Find where the given text appears and provide that cell's center as (X, Y) coordinate. 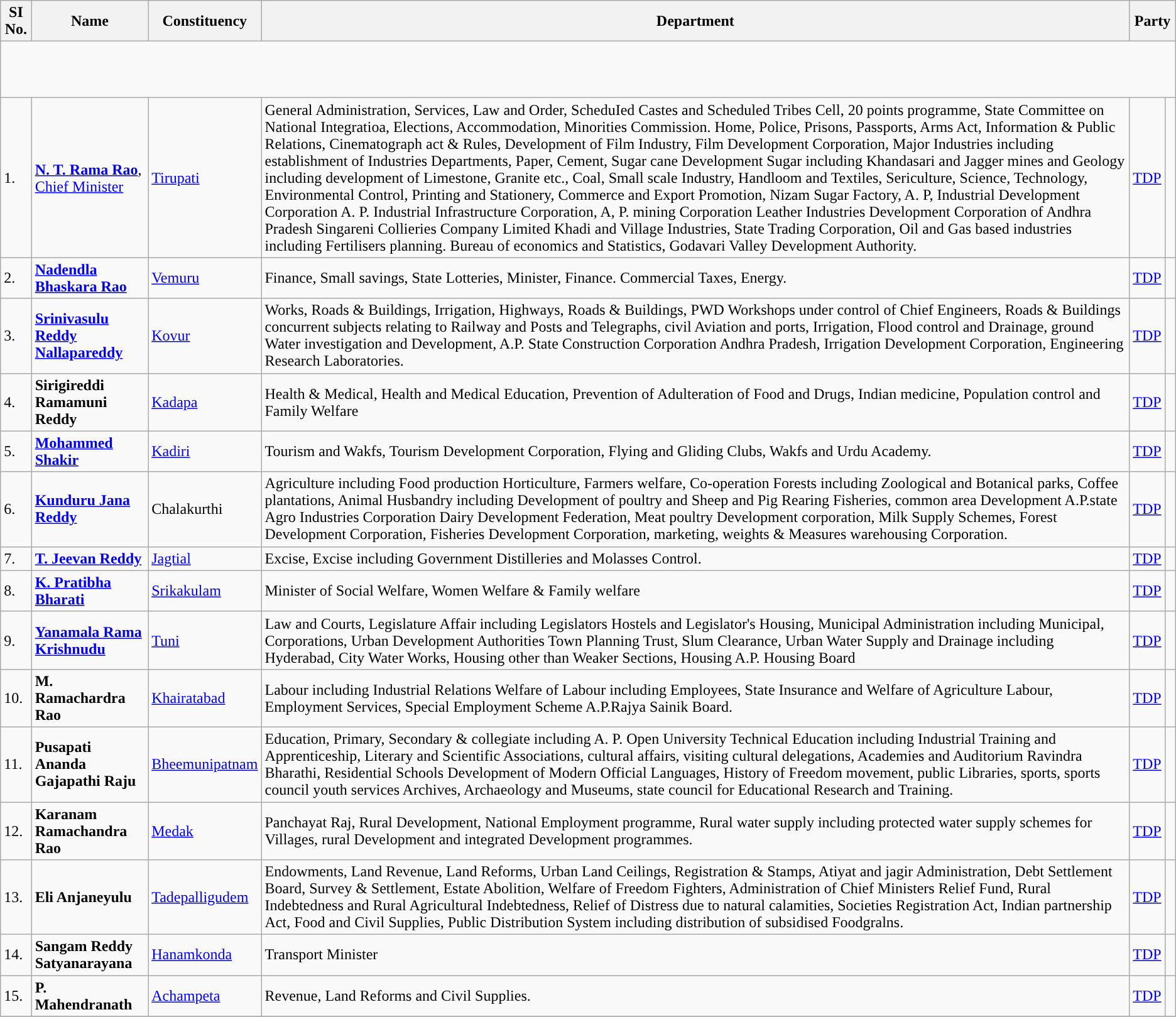
8. (16, 590)
Party (1153, 21)
Minister of Social Welfare, Women Welfare & Family welfare (695, 590)
Jagtial (205, 558)
Nadendla Bhaskara Rao (89, 278)
M. Ramachardra Rao (89, 698)
Kovur (205, 335)
9. (16, 640)
10. (16, 698)
Sirigireddi Ramamuni Reddy (89, 402)
Name (89, 21)
5. (16, 451)
T. Jeevan Reddy (89, 558)
7. (16, 558)
Achampeta (205, 996)
2. (16, 278)
K. Pratibha Bharati (89, 590)
Medak (205, 830)
Constituency (205, 21)
15. (16, 996)
Department (695, 21)
Srikakulam (205, 590)
Kadiri (205, 451)
Eli Anjaneyulu (89, 897)
Kadapa (205, 402)
13. (16, 897)
Bheemunipatnam (205, 764)
N. T. Rama Rao, Chief Minister (89, 178)
P. Mahendranath (89, 996)
Tadepalligudem (205, 897)
14. (16, 955)
Pusapati Ananda Gajapathi Raju (89, 764)
4. (16, 402)
6. (16, 509)
Srinivasulu Reddy Nallapareddy (89, 335)
3. (16, 335)
Revenue, Land Reforms and Civil Supplies. (695, 996)
Mohammed Shakir (89, 451)
Tirupati (205, 178)
Sangam Reddy Satyanarayana (89, 955)
Kunduru Jana Reddy (89, 509)
Khairatabad (205, 698)
12. (16, 830)
Tourism and Wakfs, Tourism Development Corporation, Flying and Gliding Clubs, Wakfs and Urdu Academy. (695, 451)
Tuni (205, 640)
SI No. (16, 21)
Vemuru (205, 278)
Excise, Excise including Government Distilleries and Molasses Control. (695, 558)
Karanam Ramachandra Rao (89, 830)
1. (16, 178)
Yanamala Rama Krishnudu (89, 640)
11. (16, 764)
Finance, Small savings, State Lotteries, Minister, Finance. Commercial Taxes, Energy. (695, 278)
Chalakurthi (205, 509)
Transport Minister (695, 955)
Health & Medical, Health and Medical Education, Prevention of Adulteration of Food and Drugs, Indian medicine, Population control and Family Welfare (695, 402)
Hanamkonda (205, 955)
